Output the (X, Y) coordinate of the center of the cell containing the given text.  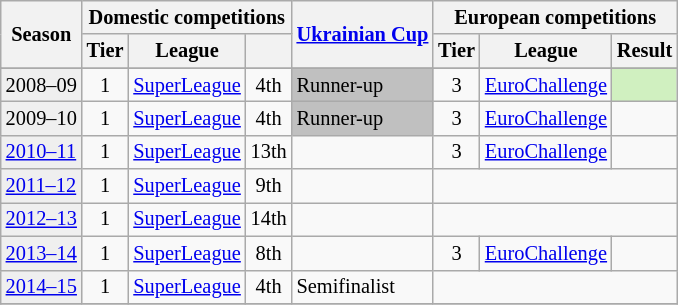
2014–15 (42, 287)
Season (42, 34)
2009–10 (42, 118)
2012–13 (42, 219)
European competitions (555, 17)
2008–09 (42, 85)
13th (269, 152)
8th (269, 253)
2011–12 (42, 186)
Domestic competitions (187, 17)
Semifinalist (363, 287)
2013–14 (42, 253)
9th (269, 186)
Result (644, 51)
14th (269, 219)
Ukrainian Cup (363, 34)
2010–11 (42, 152)
